Output the [x, y] coordinate of the center of the cell containing the given text.  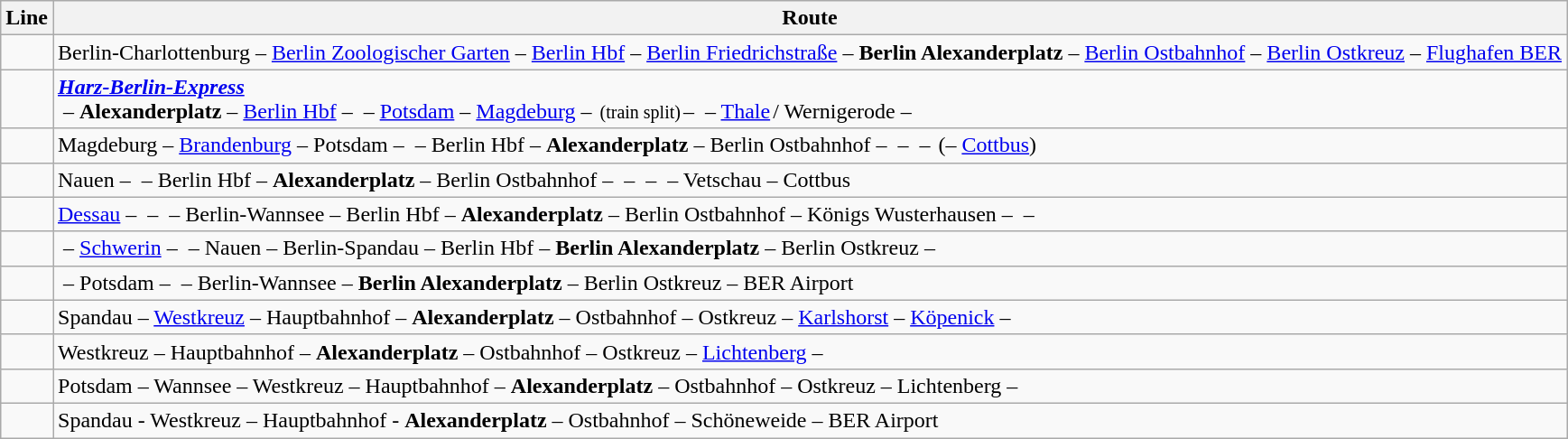
Line [27, 18]
– Potsdam – – Berlin-Wannsee – Berlin Alexanderplatz – Berlin Ostkreuz – BER Airport [809, 283]
Nauen – – Berlin Hbf – Alexanderplatz – Berlin Ostbahnhof – – – – Vetschau – Cottbus [809, 180]
Spandau – Westkreuz – Hauptbahnhof – Alexanderplatz – Ostbahnhof – Ostkreuz – Karlshorst – Köpenick – [809, 317]
Westkreuz – Hauptbahnhof – Alexanderplatz – Ostbahnhof – Ostkreuz – Lichtenberg – [809, 351]
Dessau – – – Berlin-Wannsee – Berlin Hbf – Alexanderplatz – Berlin Ostbahnhof – Königs Wusterhausen – – [809, 214]
Spandau - Westkreuz – Hauptbahnhof - Alexanderplatz – Ostbahnhof – Schöneweide – BER Airport [809, 420]
Route [809, 18]
Magdeburg – Brandenburg – Potsdam – – Berlin Hbf – Alexanderplatz – Berlin Ostbahnhof – – – (– Cottbus) [809, 145]
– Schwerin – – Nauen – Berlin-Spandau – Berlin Hbf – Berlin Alexanderplatz – Berlin Ostkreuz – [809, 248]
Potsdam – Wannsee – Westkreuz – Hauptbahnhof – Alexanderplatz – Ostbahnhof – Ostkreuz – Lichtenberg – [809, 386]
Harz-Berlin-Express – Alexanderplatz – Berlin Hbf – – Potsdam – Magdeburg – (train split) – – Thale / Wernigerode – [809, 99]
